Find where the given text appears and provide that cell's center as [x, y] coordinate. 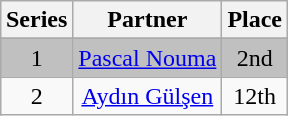
12th [255, 96]
1 [36, 58]
Place [255, 20]
Partner [148, 20]
Series [36, 20]
2 [36, 96]
Pascal Nouma [148, 58]
Aydın Gülşen [148, 96]
2nd [255, 58]
